From the cell containing the given text, extract its center point as (X, Y) coordinate. 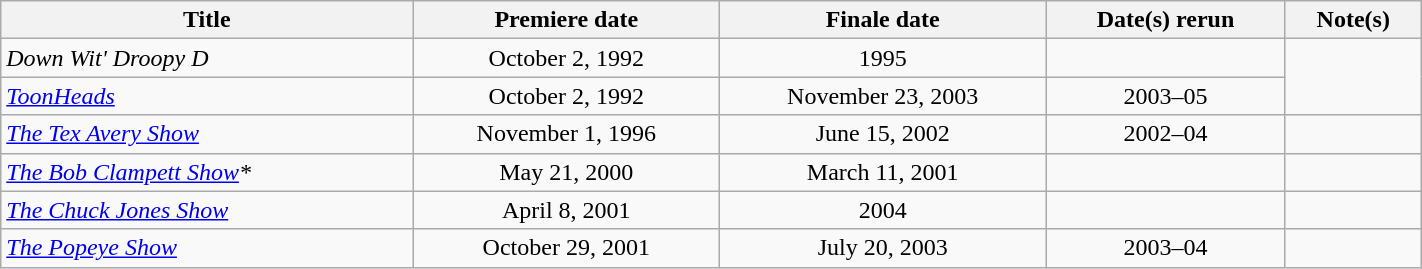
July 20, 2003 (883, 248)
2003–04 (1166, 248)
April 8, 2001 (566, 210)
Down Wit' Droopy D (207, 58)
Date(s) rerun (1166, 20)
ToonHeads (207, 96)
October 29, 2001 (566, 248)
The Bob Clampett Show* (207, 172)
The Popeye Show (207, 248)
Finale date (883, 20)
1995 (883, 58)
The Chuck Jones Show (207, 210)
The Tex Avery Show (207, 134)
Note(s) (1353, 20)
2002–04 (1166, 134)
Premiere date (566, 20)
Title (207, 20)
March 11, 2001 (883, 172)
2003–05 (1166, 96)
June 15, 2002 (883, 134)
November 23, 2003 (883, 96)
May 21, 2000 (566, 172)
2004 (883, 210)
November 1, 1996 (566, 134)
